Scan for the cell matching the given text and deliver its [x, y] coordinate at center. 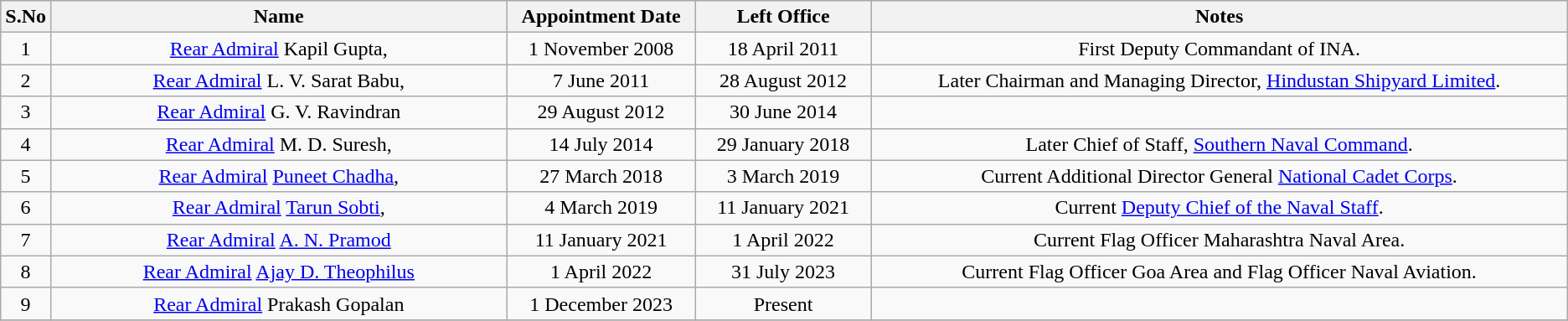
Later Chief of Staff, Southern Naval Command. [1220, 144]
14 July 2014 [601, 144]
Rear Admiral G. V. Ravindran [278, 112]
3 [26, 112]
4 [26, 144]
9 [26, 303]
Current Additional Director General National Cadet Corps. [1220, 176]
First Deputy Commandant of INA. [1220, 49]
Later Chairman and Managing Director, Hindustan Shipyard Limited. [1220, 80]
1 November 2008 [601, 49]
Present [783, 303]
Appointment Date [601, 17]
6 [26, 208]
5 [26, 176]
7 June 2011 [601, 80]
7 [26, 240]
Left Office [783, 17]
Current Deputy Chief of the Naval Staff. [1220, 208]
8 [26, 272]
S.No [26, 17]
Rear Admiral L. V. Sarat Babu, [278, 80]
3 March 2019 [783, 176]
1 [26, 49]
Rear Admiral Puneet Chadha, [278, 176]
28 August 2012 [783, 80]
Current Flag Officer Maharashtra Naval Area. [1220, 240]
Rear Admiral Kapil Gupta, [278, 49]
1 December 2023 [601, 303]
Rear Admiral Tarun Sobti, [278, 208]
29 January 2018 [783, 144]
Rear Admiral Prakash Gopalan [278, 303]
31 July 2023 [783, 272]
Rear Admiral M. D. Suresh, [278, 144]
Rear Admiral A. N. Pramod [278, 240]
30 June 2014 [783, 112]
29 August 2012 [601, 112]
27 March 2018 [601, 176]
Name [278, 17]
18 April 2011 [783, 49]
4 March 2019 [601, 208]
Notes [1220, 17]
Rear Admiral Ajay D. Theophilus [278, 272]
Current Flag Officer Goa Area and Flag Officer Naval Aviation. [1220, 272]
2 [26, 80]
